Identify which cell holds the provided text, then report its [X, Y] central coordinate. 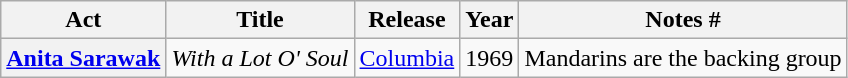
With a Lot O' Soul [260, 58]
Mandarins are the backing group [683, 58]
Release [407, 20]
Title [260, 20]
Notes # [683, 20]
Year [490, 20]
Columbia [407, 58]
1969 [490, 58]
Act [84, 20]
Anita Sarawak [84, 58]
